For the text-containing cell, return its midpoint in [X, Y] coordinate format. 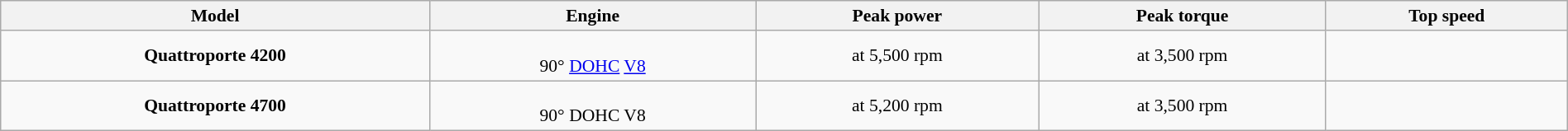
Peak power [897, 16]
at 5,500 rpm [897, 56]
Model [215, 16]
Top speed [1446, 16]
Quattroporte 4200 [215, 56]
Quattroporte 4700 [215, 105]
Engine [592, 16]
Peak torque [1183, 16]
at 5,200 rpm [897, 105]
